Return the [X, Y] coordinate for the center point of the cell that contains the specified text.  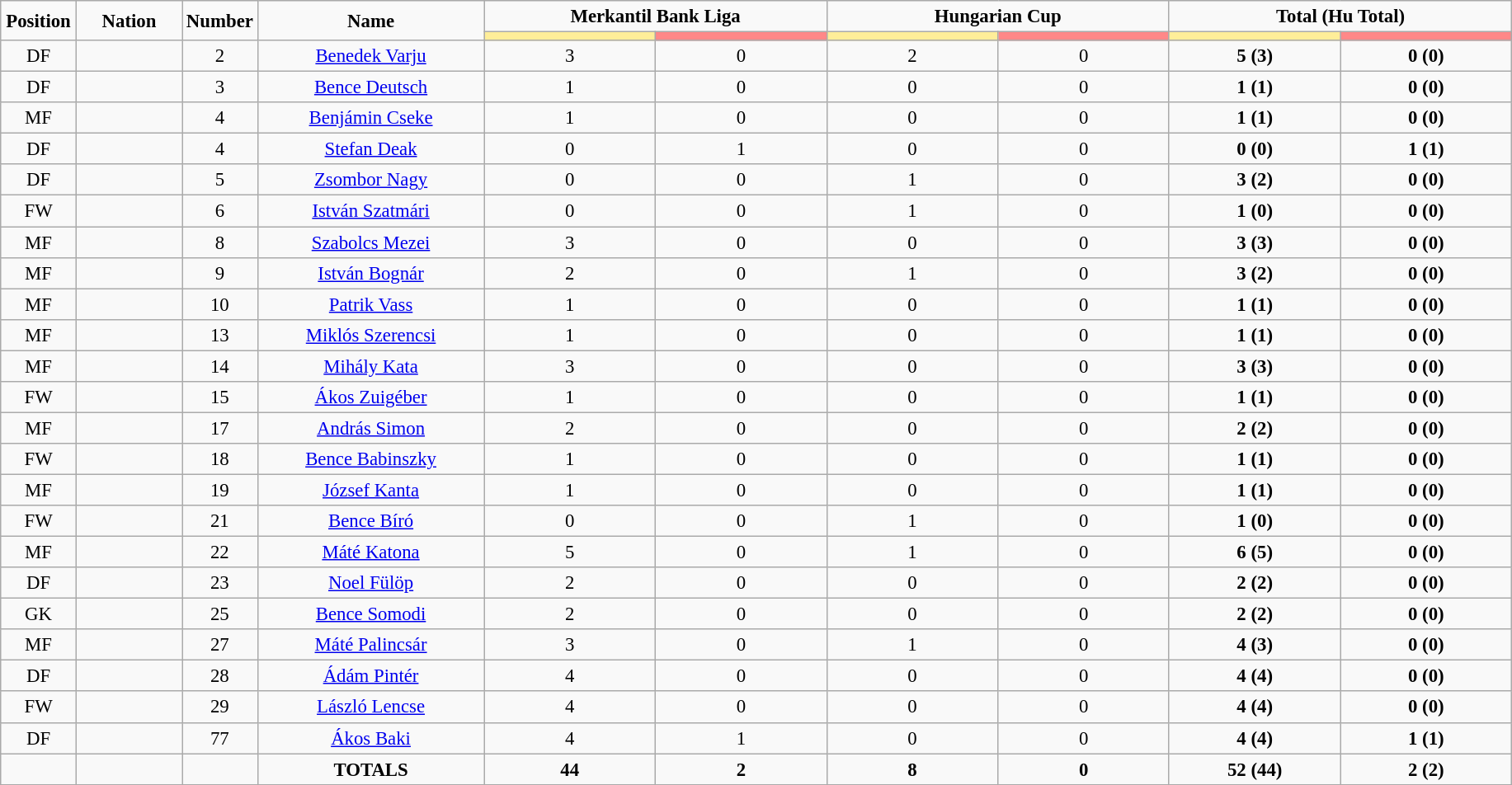
4 (3) [1255, 645]
Hungarian Cup [998, 16]
28 [220, 676]
István Szatmári [371, 211]
Ádám Pintér [371, 676]
21 [220, 521]
Benjámin Cseke [371, 118]
Bence Somodi [371, 614]
Merkantil Bank Liga [655, 16]
18 [220, 459]
Total (Hu Total) [1340, 16]
Zsombor Nagy [371, 181]
52 (44) [1255, 769]
Bence Bíró [371, 521]
TOTALS [371, 769]
Mihály Kata [371, 366]
Bence Babinszky [371, 459]
Position [39, 21]
Szabolcs Mezei [371, 242]
András Simon [371, 428]
5 (3) [1255, 56]
Máté Katona [371, 552]
Bence Deutsch [371, 87]
13 [220, 335]
Nation [129, 21]
14 [220, 366]
Stefan Deak [371, 149]
László Lencse [371, 707]
6 (5) [1255, 552]
77 [220, 738]
9 [220, 273]
Number [220, 21]
Patrik Vass [371, 304]
10 [220, 304]
Máté Palincsár [371, 645]
29 [220, 707]
Name [371, 21]
Ákos Baki [371, 738]
23 [220, 583]
6 [220, 211]
44 [570, 769]
15 [220, 397]
17 [220, 428]
19 [220, 490]
Miklós Szerencsi [371, 335]
25 [220, 614]
István Bognár [371, 273]
József Kanta [371, 490]
GK [39, 614]
27 [220, 645]
Benedek Varju [371, 56]
Ákos Zuigéber [371, 397]
22 [220, 552]
Noel Fülöp [371, 583]
